Output the [X, Y] coordinate of the center of the cell containing the given text.  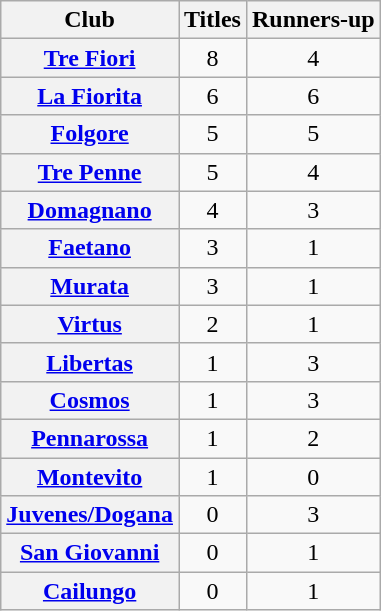
Domagnano [90, 210]
San Giovanni [90, 553]
Murata [90, 286]
Libertas [90, 362]
Juvenes/Dogana [90, 515]
Montevito [90, 477]
Virtus [90, 324]
Faetano [90, 248]
Club [90, 20]
Tre Penne [90, 172]
8 [212, 58]
Cosmos [90, 400]
Runners-up [313, 20]
Pennarossa [90, 438]
La Fiorita [90, 96]
Titles [212, 20]
Cailungo [90, 591]
Folgore [90, 134]
Tre Fiori [90, 58]
